Return the (x, y) coordinate for the center point of the cell that contains the specified text.  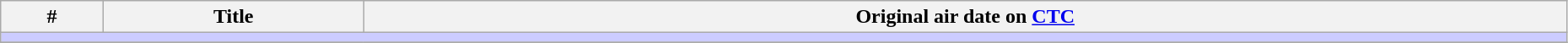
Title (233, 17)
# (52, 17)
Original air date on CTC (965, 17)
